From the cell containing the given text, extract its center point as (X, Y) coordinate. 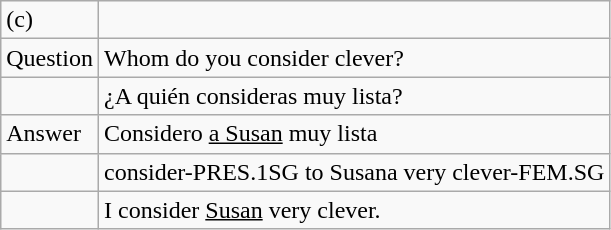
consider-PRES.1SG to Susana very clever-FEM.SG (354, 172)
¿A quién consideras muy lista? (354, 96)
Question (50, 58)
Considero a Susan muy lista (354, 134)
(c) (50, 20)
Answer (50, 134)
Whom do you consider clever? (354, 58)
I consider Susan very clever. (354, 210)
